For the text-containing cell, return its midpoint in [x, y] coordinate format. 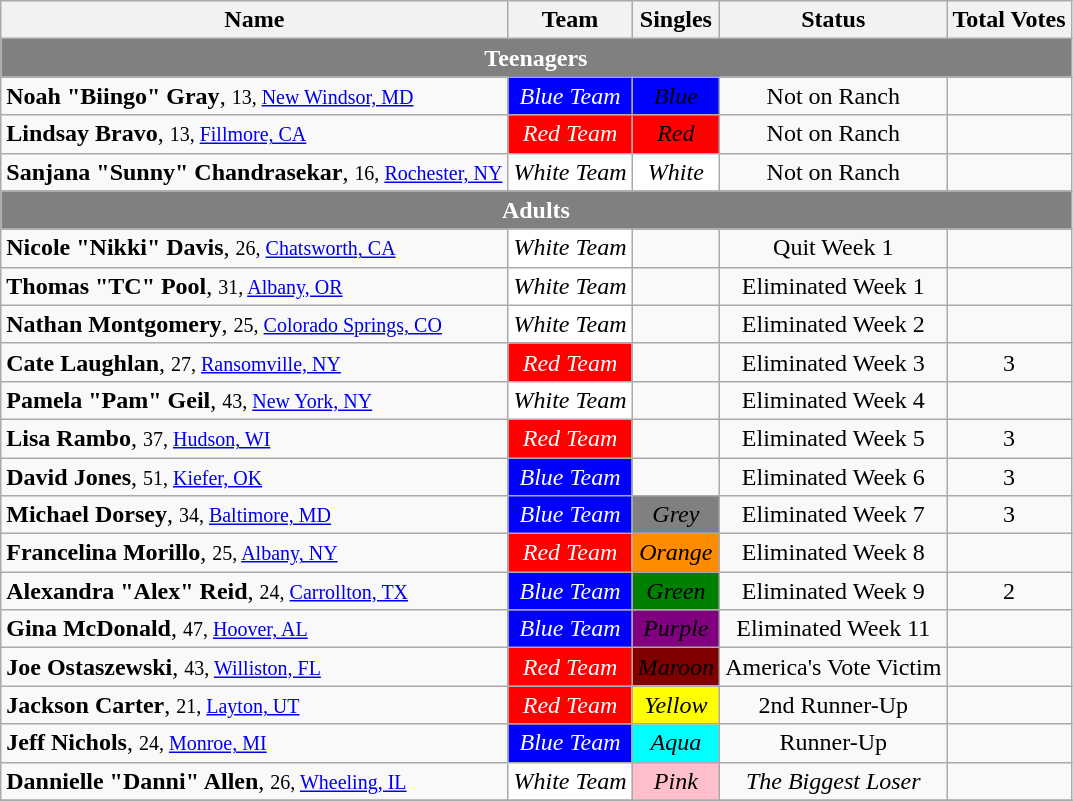
Nicole "Nikki" Davis, 26, Chatsworth, CA [254, 248]
2nd Runner-Up [834, 705]
2 [1009, 591]
Thomas "TC" Pool, 31, Albany, OR [254, 286]
Green [676, 591]
Yellow [676, 705]
David Jones, 51, Kiefer, OK [254, 477]
Joe Ostaszewski, 43, Williston, FL [254, 667]
Lindsay Bravo, 13, Fillmore, CA [254, 134]
Red [676, 134]
Nathan Montgomery, 25, Colorado Springs, CO [254, 324]
Maroon [676, 667]
Cate Laughlan, 27, Ransomville, NY [254, 362]
Eliminated Week 6 [834, 477]
Eliminated Week 4 [834, 400]
Dannielle "Danni" Allen, 26, Wheeling, IL [254, 781]
Gina McDonald, 47, Hoover, AL [254, 629]
Jackson Carter, 21, Layton, UT [254, 705]
Eliminated Week 3 [834, 362]
Eliminated Week 7 [834, 515]
Purple [676, 629]
Quit Week 1 [834, 248]
Orange [676, 553]
Lisa Rambo, 37, Hudson, WI [254, 438]
Eliminated Week 1 [834, 286]
Singles [676, 20]
Runner-Up [834, 743]
Eliminated Week 8 [834, 553]
Total Votes [1009, 20]
Pamela "Pam" Geil, 43, New York, NY [254, 400]
Pink [676, 781]
Aqua [676, 743]
Blue [676, 96]
Name [254, 20]
Michael Dorsey, 34, Baltimore, MD [254, 515]
Eliminated Week 11 [834, 629]
Teenagers [536, 58]
White [676, 172]
Grey [676, 515]
Team [570, 20]
Eliminated Week 9 [834, 591]
Status [834, 20]
Alexandra "Alex" Reid, 24, Carrollton, TX [254, 591]
America's Vote Victim [834, 667]
Francelina Morillo, 25, Albany, NY [254, 553]
Eliminated Week 5 [834, 438]
Sanjana "Sunny" Chandrasekar, 16, Rochester, NY [254, 172]
Jeff Nichols, 24, Monroe, MI [254, 743]
Eliminated Week 2 [834, 324]
The Biggest Loser [834, 781]
Adults [536, 210]
Noah "Biingo" Gray, 13, New Windsor, MD [254, 96]
